Provide the (X, Y) coordinate of the cell's center where the given text is located.  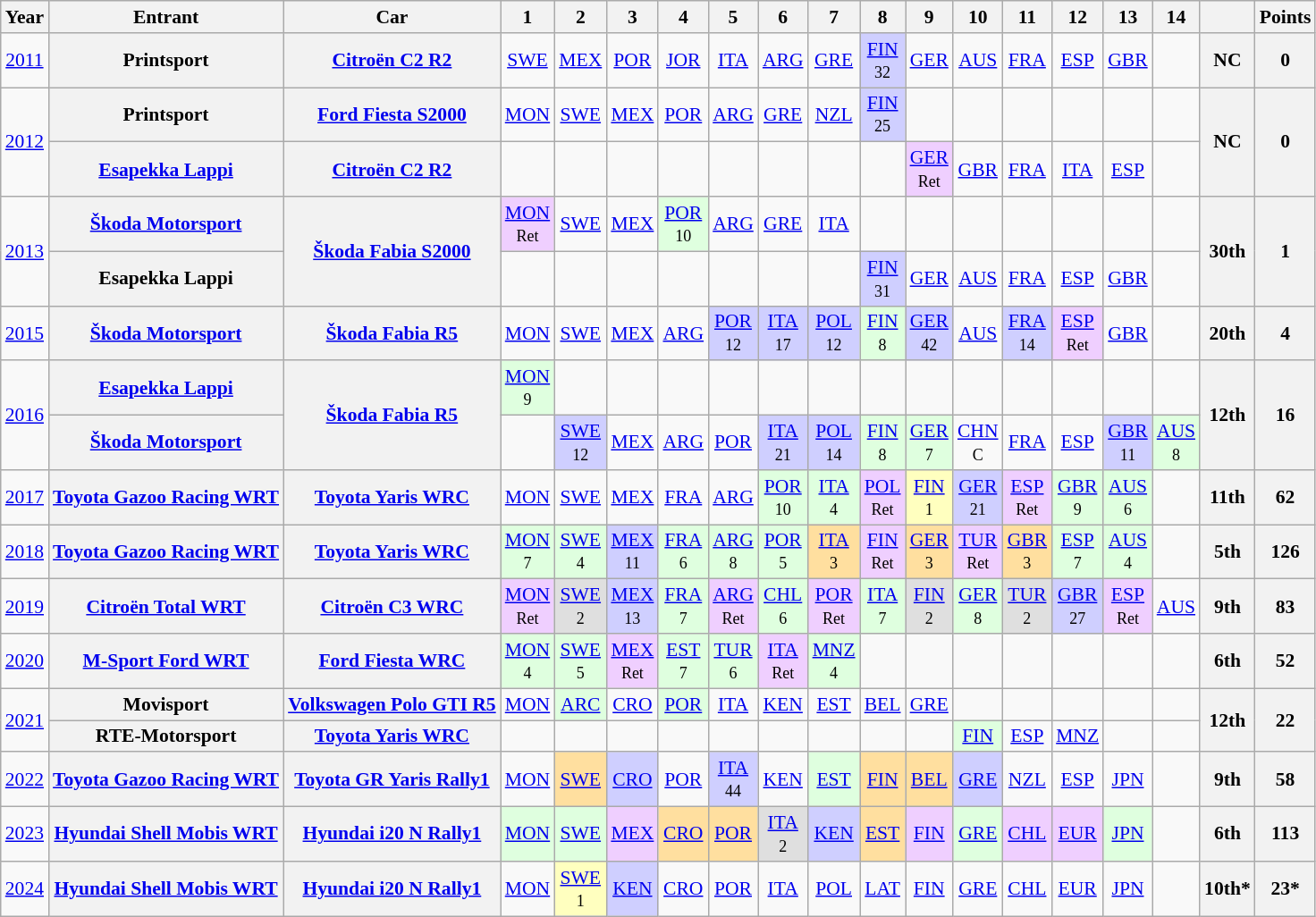
MNZ4 (834, 661)
AUS8 (1177, 443)
16 (1286, 416)
Year (25, 17)
11th (1227, 497)
MON7 (527, 552)
Entrant (166, 17)
11 (1028, 17)
AUS6 (1128, 497)
GBR9 (1077, 497)
Ford Fiesta WRC (392, 661)
ITARet (783, 661)
7 (834, 17)
Volkswagen Polo GTI R5 (392, 704)
GER7 (930, 443)
POL14 (834, 443)
MEX13 (632, 606)
LAT (883, 888)
ITA2 (783, 835)
83 (1286, 606)
FIN2 (930, 606)
30th (1227, 251)
2024 (25, 888)
POLRet (883, 497)
2017 (25, 497)
GERRet (930, 170)
TUR2 (1028, 606)
MNZ (1077, 736)
52 (1286, 661)
3 (632, 17)
23* (1286, 888)
14 (1177, 17)
10th* (1227, 888)
SWE5 (580, 661)
FRA7 (683, 606)
ARC (580, 704)
2012 (25, 142)
12 (1077, 17)
GER8 (978, 606)
CHNC (978, 443)
2020 (25, 661)
SWE2 (580, 606)
10 (978, 17)
SWE12 (580, 443)
FINRet (883, 552)
RTE-Motorsport (166, 736)
M-Sport Ford WRT (166, 661)
2018 (25, 552)
9 (930, 17)
8 (883, 17)
ITA7 (883, 606)
POR5 (783, 552)
113 (1286, 835)
POR12 (733, 332)
Car (392, 17)
2016 (25, 416)
5 (733, 17)
FIN1 (930, 497)
2013 (25, 251)
GER3 (930, 552)
2011 (25, 61)
2019 (25, 606)
2 (580, 17)
FIN31 (883, 279)
MON9 (527, 388)
2023 (25, 835)
ITA21 (783, 443)
POL (834, 888)
Movisport (166, 704)
GBR3 (1028, 552)
CHL6 (783, 606)
TURRet (978, 552)
ITA3 (834, 552)
62 (1286, 497)
Škoda Fabia S2000 (392, 251)
PORRet (834, 606)
2021 (25, 720)
20th (1227, 332)
FIN25 (883, 114)
FIN32 (883, 61)
JOR (683, 61)
5th (1227, 552)
ARG8 (733, 552)
EST7 (683, 661)
MEXRet (632, 661)
2022 (25, 779)
ITA44 (733, 779)
Points (1286, 17)
Ford Fiesta S2000 (392, 114)
POL12 (834, 332)
FRA14 (1028, 332)
ITA17 (783, 332)
6 (783, 17)
22 (1286, 720)
FRA6 (683, 552)
Toyota GR Yaris Rally1 (392, 779)
MEX11 (632, 552)
13 (1128, 17)
ITA4 (834, 497)
ARGRet (733, 606)
SWE1 (580, 888)
Citroën Total WRT (166, 606)
MON4 (527, 661)
GBR11 (1128, 443)
TUR6 (733, 661)
GER21 (978, 497)
Citroën C3 WRC (392, 606)
58 (1286, 779)
GER42 (930, 332)
GBR27 (1077, 606)
2015 (25, 332)
ESP7 (1077, 552)
126 (1286, 552)
AUS4 (1128, 552)
SWE4 (580, 552)
